From the cell containing the given text, extract its center point as (X, Y) coordinate. 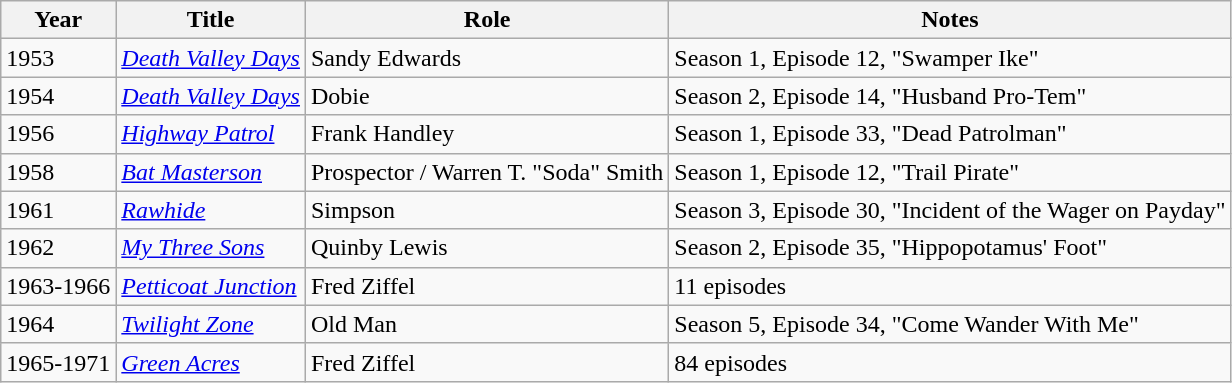
1953 (58, 58)
11 episodes (950, 286)
Bat Masterson (211, 172)
Dobie (486, 96)
Rawhide (211, 210)
Sandy Edwards (486, 58)
Green Acres (211, 362)
Quinby Lewis (486, 248)
Year (58, 20)
Old Man (486, 324)
1958 (58, 172)
Highway Patrol (211, 134)
Season 1, Episode 33, "Dead Patrolman" (950, 134)
Prospector / Warren T. "Soda" Smith (486, 172)
Season 1, Episode 12, "Swamper Ike" (950, 58)
84 episodes (950, 362)
Season 2, Episode 35, "Hippopotamus' Foot" (950, 248)
Role (486, 20)
Season 5, Episode 34, "Come Wander With Me" (950, 324)
1965-1971 (58, 362)
Season 3, Episode 30, "Incident of the Wager on Payday" (950, 210)
My Three Sons (211, 248)
Season 1, Episode 12, "Trail Pirate" (950, 172)
1964 (58, 324)
1962 (58, 248)
1963-1966 (58, 286)
Petticoat Junction (211, 286)
Frank Handley (486, 134)
Title (211, 20)
Twilight Zone (211, 324)
Season 2, Episode 14, "Husband Pro-Tem" (950, 96)
1956 (58, 134)
Simpson (486, 210)
Notes (950, 20)
1954 (58, 96)
1961 (58, 210)
